Return the [x, y] coordinate for the center point of the cell that contains the specified text.  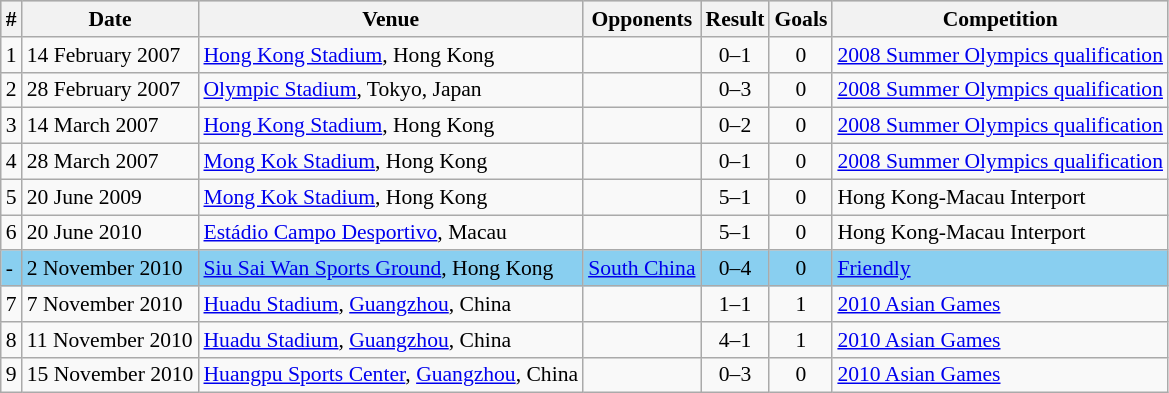
5 [12, 197]
28 February 2007 [110, 90]
Competition [1000, 19]
3 [12, 126]
20 June 2009 [110, 197]
9 [12, 375]
14 February 2007 [110, 55]
Siu Sai Wan Sports Ground, Hong Kong [390, 269]
Olympic Stadium, Tokyo, Japan [390, 90]
28 March 2007 [110, 162]
Date [110, 19]
Friendly [1000, 269]
Venue [390, 19]
7 [12, 304]
0–2 [736, 126]
2 November 2010 [110, 269]
# [12, 19]
15 November 2010 [110, 375]
Result [736, 19]
7 November 2010 [110, 304]
4–1 [736, 340]
Goals [800, 19]
Huangpu Sports Center, Guangzhou, China [390, 375]
14 March 2007 [110, 126]
4 [12, 162]
South China [642, 269]
- [12, 269]
8 [12, 340]
Opponents [642, 19]
Estádio Campo Desportivo, Macau [390, 233]
6 [12, 233]
0–4 [736, 269]
2 [12, 90]
11 November 2010 [110, 340]
20 June 2010 [110, 233]
1–1 [736, 304]
